Capture the cell that displays the provided text and extract its [X, Y] central coordinate. 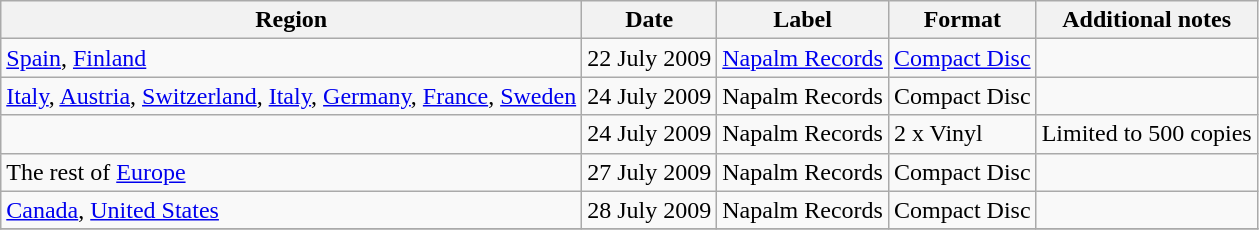
Spain, Finland [292, 58]
27 July 2009 [650, 172]
Date [650, 20]
22 July 2009 [650, 58]
Label [803, 20]
2 x Vinyl [962, 134]
Region [292, 20]
Italy, Austria, Switzerland, Italy, Germany, France, Sweden [292, 96]
Format [962, 20]
The rest of Europe [292, 172]
28 July 2009 [650, 210]
Canada, United States [292, 210]
Additional notes [1146, 20]
Limited to 500 copies [1146, 134]
